Locate the cell with the specified text and output its (x, y) center coordinate. 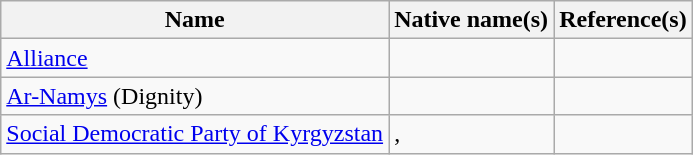
, (472, 134)
Ar-Namys (Dignity) (195, 96)
Social Democratic Party of Kyrgyzstan (195, 134)
Reference(s) (624, 20)
Name (195, 20)
Alliance (195, 58)
Native name(s) (472, 20)
